Scan for the cell matching the given text and deliver its [X, Y] coordinate at center. 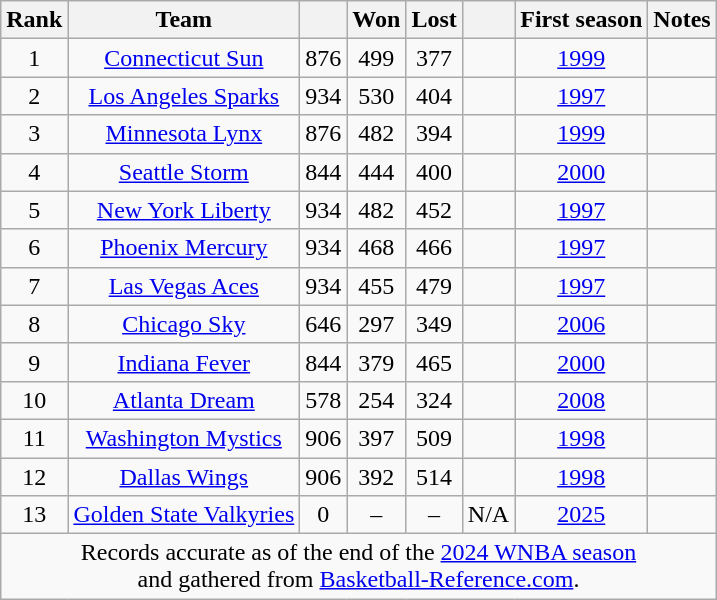
Lost [434, 20]
2 [34, 96]
3 [34, 134]
Minnesota Lynx [184, 134]
Team [184, 20]
578 [324, 400]
444 [376, 172]
530 [376, 96]
Washington Mystics [184, 438]
4 [34, 172]
Indiana Fever [184, 362]
452 [434, 210]
379 [376, 362]
Records accurate as of the end of the 2024 WNBA seasonand gathered from Basketball-Reference.com. [358, 566]
2025 [582, 515]
Dallas Wings [184, 477]
465 [434, 362]
First season [582, 20]
349 [434, 324]
297 [376, 324]
499 [376, 58]
6 [34, 248]
Won [376, 20]
455 [376, 286]
N/A [488, 515]
Rank [34, 20]
5 [34, 210]
10 [34, 400]
377 [434, 58]
2008 [582, 400]
514 [434, 477]
Los Angeles Sparks [184, 96]
466 [434, 248]
12 [34, 477]
9 [34, 362]
Connecticut Sun [184, 58]
Chicago Sky [184, 324]
646 [324, 324]
Seattle Storm [184, 172]
2006 [582, 324]
0 [324, 515]
394 [434, 134]
468 [376, 248]
13 [34, 515]
8 [34, 324]
1 [34, 58]
404 [434, 96]
400 [434, 172]
11 [34, 438]
392 [376, 477]
Phoenix Mercury [184, 248]
324 [434, 400]
Notes [682, 20]
397 [376, 438]
Las Vegas Aces [184, 286]
Atlanta Dream [184, 400]
Golden State Valkyries [184, 515]
509 [434, 438]
479 [434, 286]
7 [34, 286]
254 [376, 400]
New York Liberty [184, 210]
